Find where the given text appears and provide that cell's center as [X, Y] coordinate. 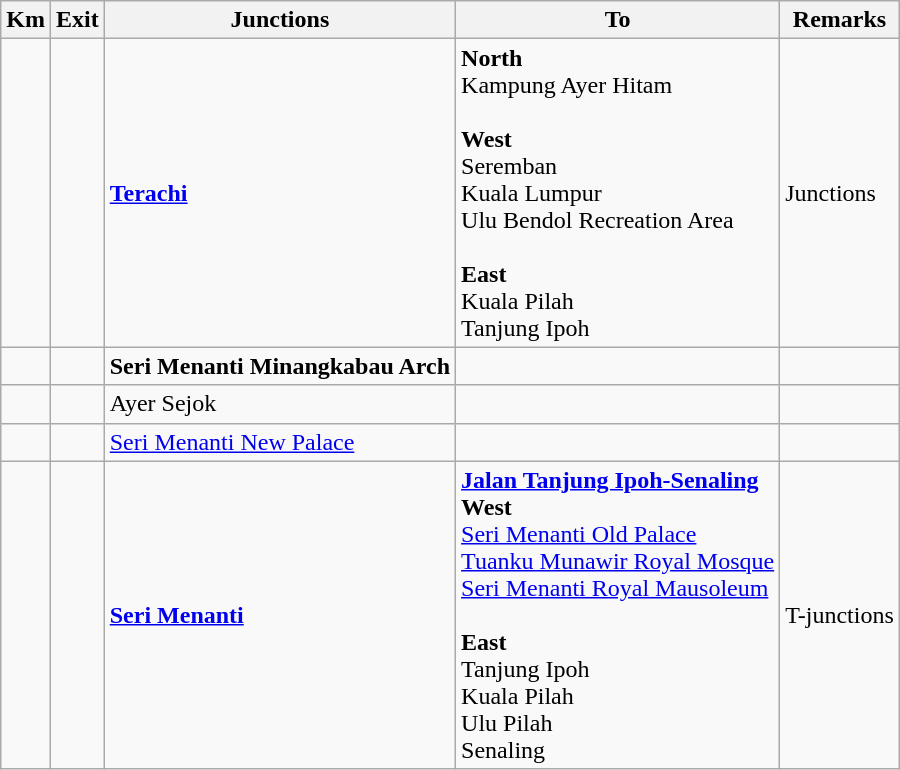
T-junctions [840, 615]
Seri Menanti New Palace [280, 442]
NorthKampung Ayer HitamWest Seremban Kuala Lumpur Ulu Bendol Recreation AreaEast Kuala Pilah Tanjung Ipoh [618, 193]
Seri Menanti [280, 615]
To [618, 20]
Remarks [840, 20]
Km [26, 20]
Ayer Sejok [280, 404]
Terachi [280, 193]
Seri Menanti Minangkabau Arch [280, 366]
Exit [77, 20]
